Capture the cell that displays the provided text and extract its (X, Y) central coordinate. 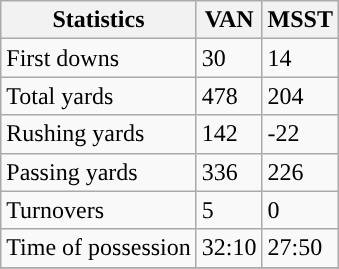
Statistics (99, 20)
27:50 (300, 248)
5 (229, 210)
336 (229, 172)
478 (229, 96)
142 (229, 134)
32:10 (229, 248)
Rushing yards (99, 134)
226 (300, 172)
Passing yards (99, 172)
30 (229, 58)
14 (300, 58)
First downs (99, 58)
VAN (229, 20)
Total yards (99, 96)
Time of possession (99, 248)
204 (300, 96)
-22 (300, 134)
0 (300, 210)
MSST (300, 20)
Turnovers (99, 210)
